Search for the cell housing the specified text and yield its (X, Y) center coordinate. 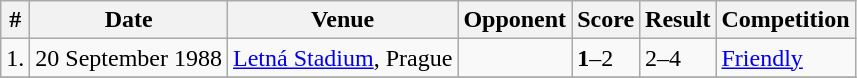
Venue (343, 20)
Letná Stadium, Prague (343, 58)
20 September 1988 (129, 58)
2–4 (678, 58)
1–2 (606, 58)
Result (678, 20)
Friendly (786, 58)
# (16, 20)
Date (129, 20)
Competition (786, 20)
Opponent (515, 20)
Score (606, 20)
1. (16, 58)
